Output the (x, y) coordinate of the center of the cell containing the given text.  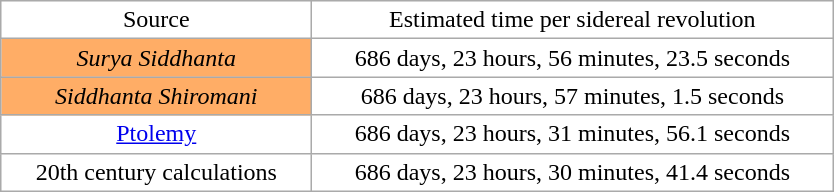
Ptolemy (156, 134)
Surya Siddhanta (156, 58)
Estimated time per sidereal revolution (572, 20)
686 days, 23 hours, 31 minutes, 56.1 seconds (572, 134)
Siddhanta Shiromani (156, 96)
686 days, 23 hours, 30 minutes, 41.4 seconds (572, 172)
Source (156, 20)
20th century calculations (156, 172)
686 days, 23 hours, 57 minutes, 1.5 seconds (572, 96)
686 days, 23 hours, 56 minutes, 23.5 seconds (572, 58)
